Provide the [X, Y] coordinate of the cell's center where the given text is located.  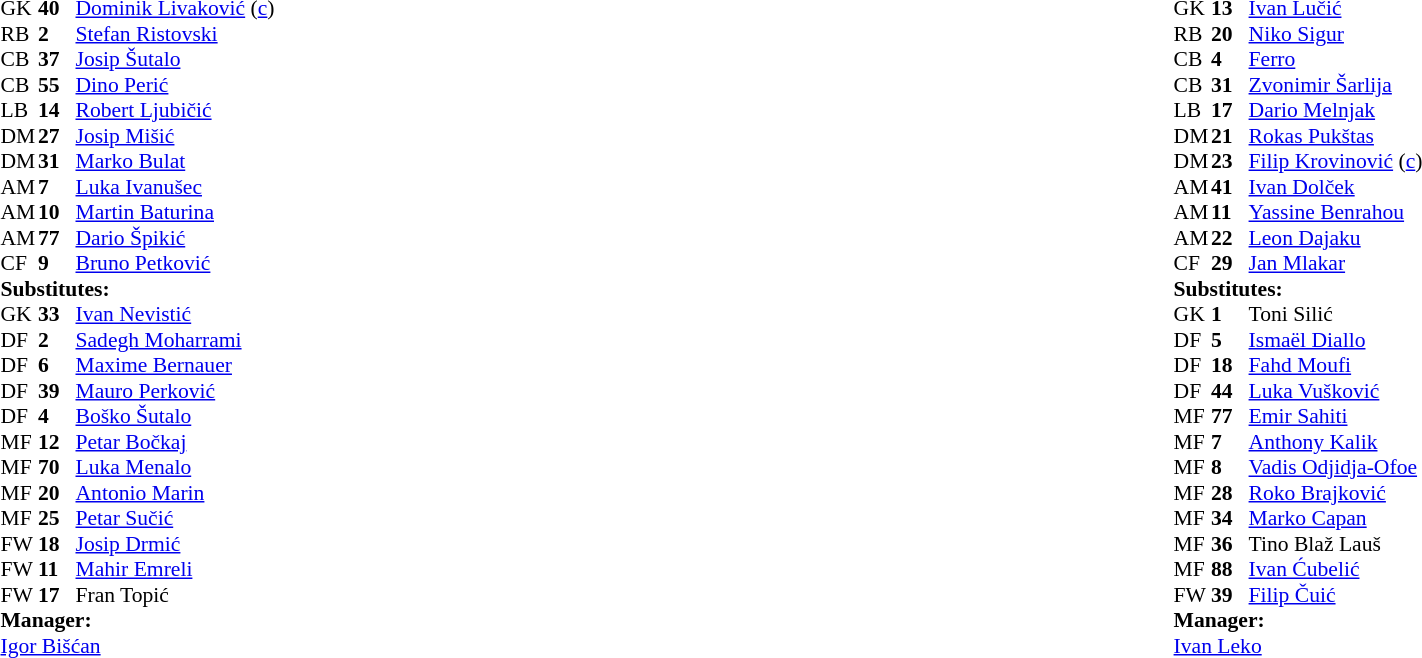
Luka Menalo [211, 467]
88 [1230, 569]
Mahir Emreli [211, 569]
8 [1230, 467]
34 [1230, 519]
9 [57, 263]
Mauro Perković [211, 391]
1 [1230, 315]
Fran Topić [211, 595]
Marko Bulat [211, 161]
12 [57, 442]
41 [1230, 187]
14 [57, 111]
21 [1230, 136]
Bruno Petković [211, 263]
29 [1230, 263]
Luka Ivanušec [211, 187]
Maxime Bernauer [211, 365]
Boško Šutalo [211, 417]
22 [1230, 238]
Ivan Nevistić [211, 315]
Manager: [172, 621]
Josip Drmić [211, 544]
6 [57, 365]
70 [57, 467]
Dario Špikić [211, 238]
5 [1230, 340]
Martin Baturina [211, 213]
Josip Mišić [211, 136]
Antonio Marin [211, 493]
23 [1230, 161]
Dino Perić [211, 85]
36 [1230, 544]
Petar Bočkaj [211, 442]
Petar Sučić [211, 519]
27 [57, 136]
55 [57, 85]
Substitutes: [172, 289]
Sadegh Moharrami [211, 340]
33 [57, 315]
Robert Ljubičić [211, 111]
Josip Šutalo [211, 59]
25 [57, 519]
44 [1230, 391]
37 [57, 59]
Stefan Ristovski [211, 34]
28 [1230, 493]
10 [57, 213]
